Locate the cell with the specified text and output its [X, Y] center coordinate. 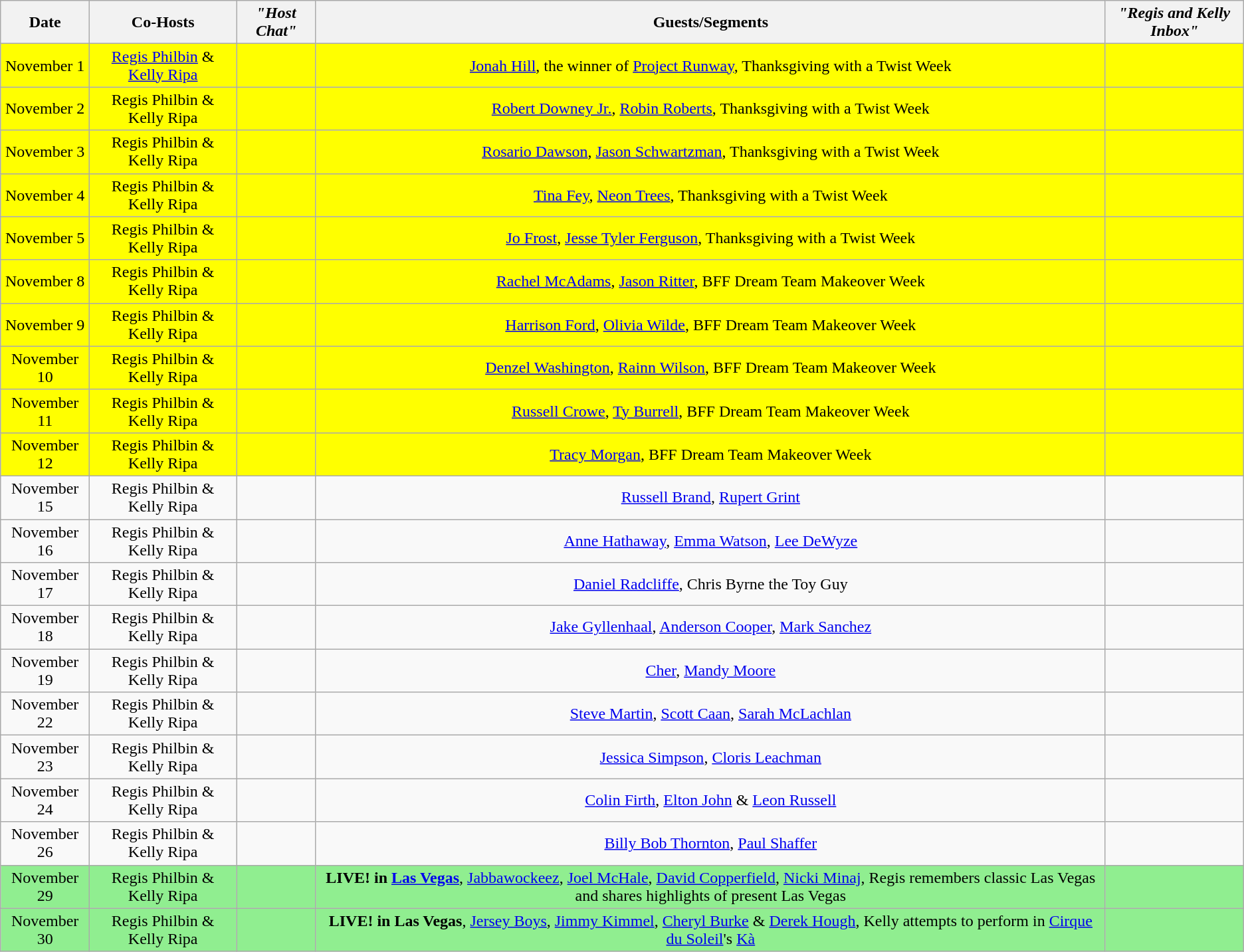
Rosario Dawson, Jason Schwartzman, Thanksgiving with a Twist Week [710, 151]
November 2 [45, 109]
Jake Gyllenhaal, Anderson Cooper, Mark Sanchez [710, 627]
Rachel McAdams, Jason Ritter, BFF Dream Team Makeover Week [710, 282]
November 18 [45, 627]
November 22 [45, 714]
Jessica Simpson, Cloris Leachman [710, 757]
Robert Downey Jr., Robin Roberts, Thanksgiving with a Twist Week [710, 109]
November 5 [45, 238]
November 10 [45, 368]
Cher, Mandy Moore [710, 671]
Billy Bob Thornton, Paul Shaffer [710, 844]
November 16 [45, 541]
Harrison Ford, Olivia Wilde, BFF Dream Team Makeover Week [710, 324]
Russell Brand, Rupert Grint [710, 497]
Jonah Hill, the winner of Project Runway, Thanksgiving with a Twist Week [710, 65]
"Regis and Kelly Inbox" [1174, 23]
November 3 [45, 151]
Russell Crowe, Ty Burrell, BFF Dream Team Makeover Week [710, 411]
Denzel Washington, Rainn Wilson, BFF Dream Team Makeover Week [710, 368]
November 4 [45, 195]
November 17 [45, 585]
Co-Hosts [163, 23]
November 23 [45, 757]
November 12 [45, 454]
November 26 [45, 844]
Tina Fey, Neon Trees, Thanksgiving with a Twist Week [710, 195]
November 29 [45, 886]
"Host Chat" [276, 23]
November 8 [45, 282]
Anne Hathaway, Emma Watson, Lee DeWyze [710, 541]
Date [45, 23]
November 11 [45, 411]
November 19 [45, 671]
Guests/Segments [710, 23]
November 30 [45, 930]
LIVE! in Las Vegas, Jersey Boys, Jimmy Kimmel, Cheryl Burke & Derek Hough, Kelly attempts to perform in Cirque du Soleil's Kà [710, 930]
November 9 [45, 324]
November 1 [45, 65]
Jo Frost, Jesse Tyler Ferguson, Thanksgiving with a Twist Week [710, 238]
Colin Firth, Elton John & Leon Russell [710, 800]
Tracy Morgan, BFF Dream Team Makeover Week [710, 454]
Daniel Radcliffe, Chris Byrne the Toy Guy [710, 585]
November 15 [45, 497]
November 24 [45, 800]
Steve Martin, Scott Caan, Sarah McLachlan [710, 714]
